Extract the [X, Y] coordinate from the center of the cell holding the provided text.  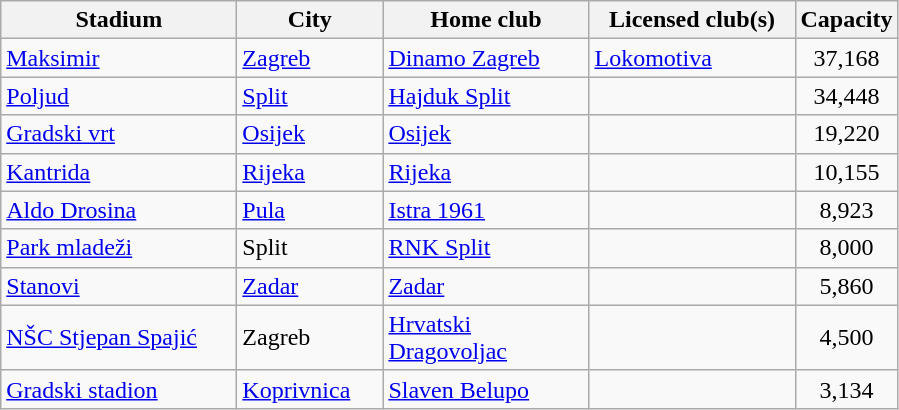
Poljud [119, 96]
Stanovi [119, 286]
8,923 [846, 210]
Pula [310, 210]
NŠC Stjepan Spajić [119, 338]
Dinamo Zagreb [486, 58]
Lokomotiva [692, 58]
Hajduk Split [486, 96]
34,448 [846, 96]
Slaven Belupo [486, 389]
4,500 [846, 338]
City [310, 20]
Maksimir [119, 58]
37,168 [846, 58]
19,220 [846, 134]
Istra 1961 [486, 210]
Home club [486, 20]
Kantrida [119, 172]
Gradski vrt [119, 134]
Koprivnica [310, 389]
Licensed club(s) [692, 20]
Aldo Drosina [119, 210]
RNK Split [486, 248]
Hrvatski Dragovoljac [486, 338]
10,155 [846, 172]
Gradski stadion [119, 389]
5,860 [846, 286]
Capacity [846, 20]
Park mladeži [119, 248]
8,000 [846, 248]
3,134 [846, 389]
Stadium [119, 20]
